Search for the cell housing the specified text and yield its (x, y) center coordinate. 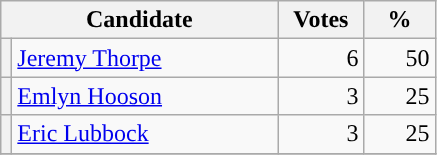
Jeremy Thorpe (145, 58)
6 (321, 58)
Eric Lubbock (145, 134)
50 (400, 58)
% (400, 20)
Candidate (140, 20)
Votes (321, 20)
Emlyn Hooson (145, 96)
